For the text-containing cell, return its midpoint in (x, y) coordinate format. 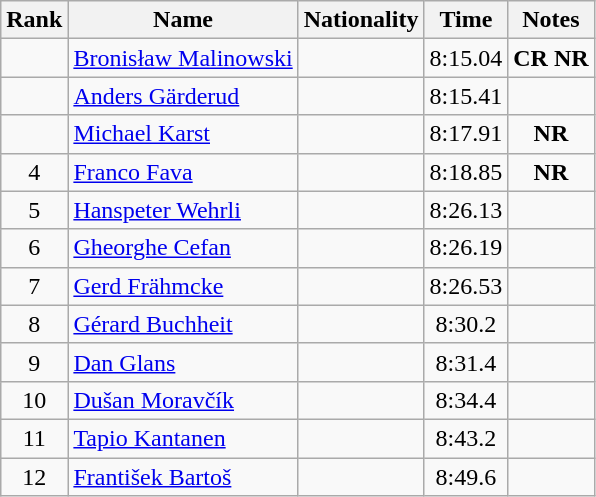
8:26.19 (466, 248)
8:43.2 (466, 438)
11 (34, 438)
8:34.4 (466, 400)
8:26.53 (466, 286)
František Bartoš (183, 477)
Time (466, 20)
CR NR (551, 58)
Bronisław Malinowski (183, 58)
8:30.2 (466, 324)
4 (34, 172)
12 (34, 477)
Hanspeter Wehrli (183, 210)
Rank (34, 20)
8:18.85 (466, 172)
5 (34, 210)
8:15.41 (466, 96)
Gheorghe Cefan (183, 248)
8:26.13 (466, 210)
Notes (551, 20)
10 (34, 400)
8:15.04 (466, 58)
Name (183, 20)
Nationality (361, 20)
Dušan Moravčík (183, 400)
Michael Karst (183, 134)
8 (34, 324)
Gérard Buchheit (183, 324)
Tapio Kantanen (183, 438)
Anders Gärderud (183, 96)
Franco Fava (183, 172)
7 (34, 286)
6 (34, 248)
8:31.4 (466, 362)
Gerd Frähmcke (183, 286)
Dan Glans (183, 362)
9 (34, 362)
8:49.6 (466, 477)
8:17.91 (466, 134)
